Capture the cell that displays the provided text and extract its [X, Y] central coordinate. 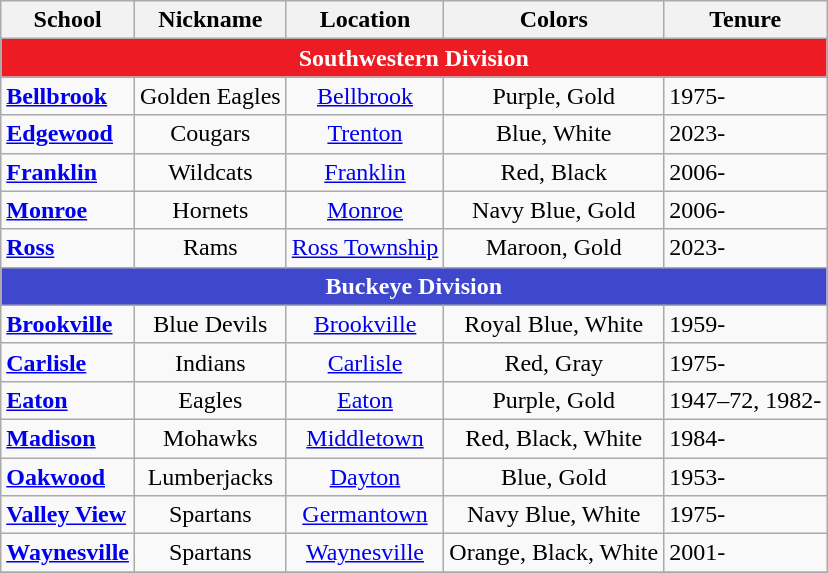
Germantown [365, 515]
Royal Blue, White [554, 324]
Blue, White [554, 134]
Ross Township [365, 248]
Ross [68, 248]
Blue, Gold [554, 477]
Southwestern Division [414, 58]
Orange, Black, White [554, 553]
Edgewood [68, 134]
Buckeye Division [414, 286]
Nickname [210, 20]
1959- [746, 324]
Navy Blue, Gold [554, 210]
Hornets [210, 210]
Middletown [365, 438]
Red, Gray [554, 362]
Red, Black, White [554, 438]
Navy Blue, White [554, 515]
Tenure [746, 20]
Maroon, Gold [554, 248]
Lumberjacks [210, 477]
Blue Devils [210, 324]
Cougars [210, 134]
Oakwood [68, 477]
Madison [68, 438]
1984- [746, 438]
Rams [210, 248]
1953- [746, 477]
Wildcats [210, 172]
Golden Eagles [210, 96]
Indians [210, 362]
Location [365, 20]
Colors [554, 20]
Valley View [68, 515]
Red, Black [554, 172]
Eagles [210, 400]
Trenton [365, 134]
2001- [746, 553]
Mohawks [210, 438]
School [68, 20]
1947–72, 1982- [746, 400]
Dayton [365, 477]
